Output the (x, y) coordinate of the center of the cell containing the given text.  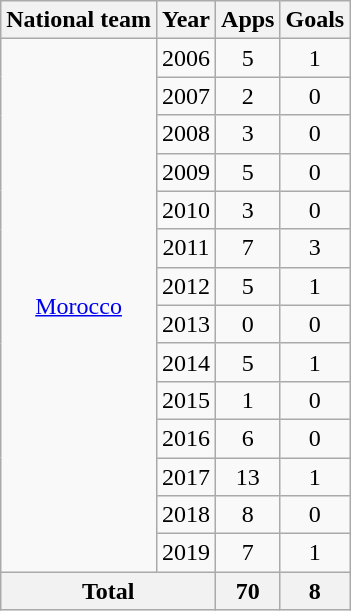
2013 (186, 324)
2016 (186, 438)
2018 (186, 515)
6 (248, 438)
2008 (186, 134)
70 (248, 591)
Total (108, 591)
2015 (186, 400)
2010 (186, 210)
Morocco (79, 306)
13 (248, 477)
2006 (186, 58)
2009 (186, 172)
Year (186, 20)
National team (79, 20)
2019 (186, 553)
Goals (315, 20)
2 (248, 96)
2011 (186, 248)
2007 (186, 96)
2012 (186, 286)
2017 (186, 477)
Apps (248, 20)
2014 (186, 362)
